For the text-containing cell, return its midpoint in [X, Y] coordinate format. 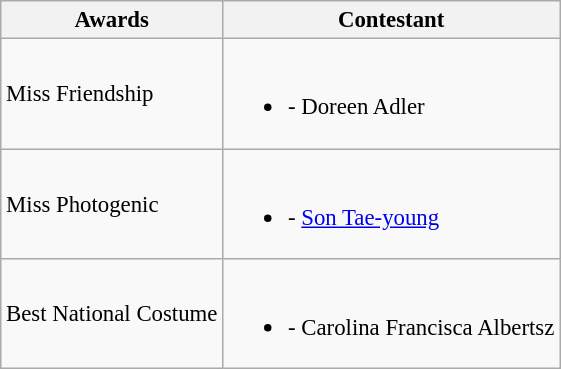
- Doreen Adler [392, 94]
- Son Tae-young [392, 204]
Miss Friendship [112, 94]
Miss Photogenic [112, 204]
- Carolina Francisca Albertsz [392, 314]
Best National Costume [112, 314]
Contestant [392, 20]
Awards [112, 20]
